Scan for the cell matching the given text and deliver its (X, Y) coordinate at center. 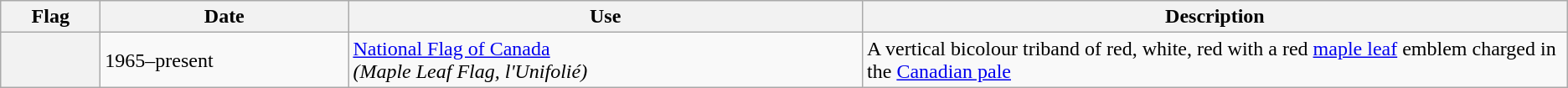
Date (224, 17)
1965–present (224, 60)
National Flag of Canada(Maple Leaf Flag, l'Unifolié) (606, 60)
Description (1215, 17)
Flag (50, 17)
Use (606, 17)
A vertical bicolour triband of red, white, red with a red maple leaf emblem charged in the Canadian pale (1215, 60)
